For the text-containing cell, return its midpoint in (X, Y) coordinate format. 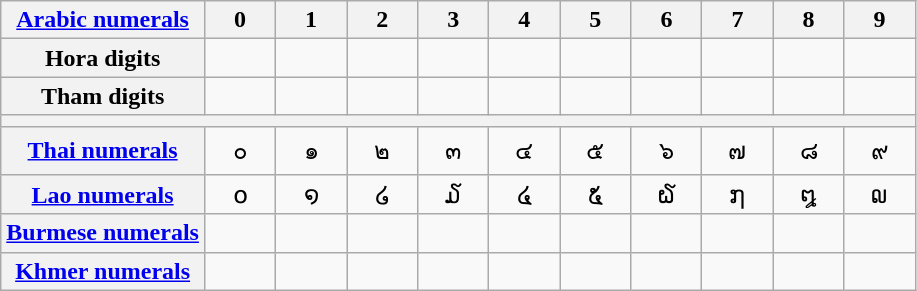
8 (808, 20)
3 (454, 20)
Burmese numerals (103, 233)
໓ (454, 195)
Lao numerals (103, 195)
4 (524, 20)
2 (382, 20)
1 (312, 20)
๐ (240, 150)
໘ (808, 195)
๑ (312, 150)
๒ (382, 150)
๖ (666, 150)
๘ (808, 150)
Hora digits (103, 58)
๓ (454, 150)
Arabic numerals (103, 20)
໑ (312, 195)
๗ (738, 150)
໔ (524, 195)
Thai numerals (103, 150)
7 (738, 20)
Tham digits (103, 96)
5 (596, 20)
໗ (738, 195)
໖ (666, 195)
໒ (382, 195)
9 (880, 20)
๕ (596, 150)
0 (240, 20)
໕ (596, 195)
Khmer numerals (103, 271)
6 (666, 20)
໙ (880, 195)
๙ (880, 150)
๔ (524, 150)
໐ (240, 195)
